From the cell containing the given text, extract its center point as (x, y) coordinate. 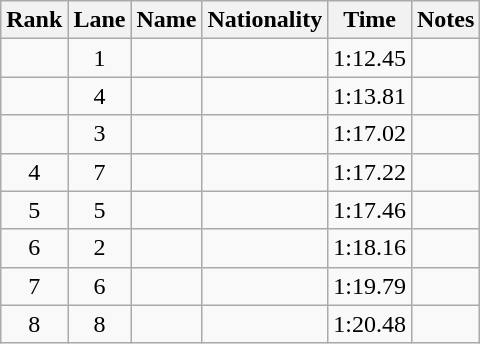
Time (370, 20)
1 (100, 58)
1:17.46 (370, 210)
Nationality (265, 20)
1:18.16 (370, 248)
3 (100, 134)
1:13.81 (370, 96)
Rank (34, 20)
1:17.02 (370, 134)
1:17.22 (370, 172)
Lane (100, 20)
2 (100, 248)
Notes (445, 20)
1:12.45 (370, 58)
Name (166, 20)
1:20.48 (370, 324)
1:19.79 (370, 286)
